Pinpoint the cell where the given text exists, returning its (x, y) midpoint coordinate. 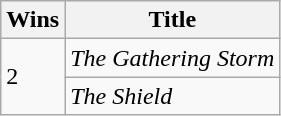
Title (172, 20)
The Gathering Storm (172, 58)
The Shield (172, 96)
2 (33, 77)
Wins (33, 20)
